Search for the cell housing the specified text and yield its [X, Y] center coordinate. 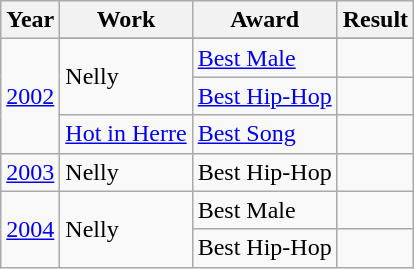
2004 [30, 229]
Work [126, 20]
Result [375, 20]
Year [30, 20]
Hot in Herre [126, 134]
2002 [30, 96]
Best Song [264, 134]
2003 [30, 172]
Award [264, 20]
